Extract the (x, y) coordinate from the center of the cell holding the provided text.  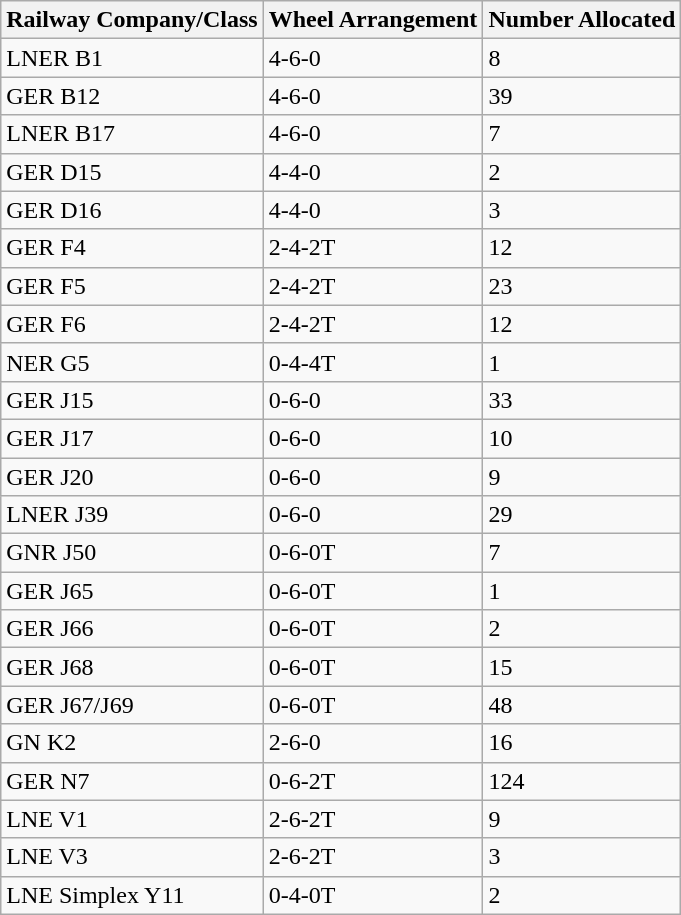
GER J65 (132, 591)
16 (582, 743)
0-4-0T (373, 895)
0-6-2T (373, 781)
GER F5 (132, 286)
GNR J50 (132, 553)
23 (582, 286)
GER J67/J69 (132, 705)
LNER J39 (132, 515)
124 (582, 781)
Wheel Arrangement (373, 20)
GER D15 (132, 172)
NER G5 (132, 362)
GER J15 (132, 400)
Number Allocated (582, 20)
GER J17 (132, 438)
15 (582, 667)
29 (582, 515)
GER F4 (132, 248)
10 (582, 438)
GER J68 (132, 667)
GER J20 (132, 477)
33 (582, 400)
0-4-4T (373, 362)
GN K2 (132, 743)
39 (582, 96)
LNE V3 (132, 857)
LNER B17 (132, 134)
GER J66 (132, 629)
LNE Simplex Y11 (132, 895)
Railway Company/Class (132, 20)
48 (582, 705)
GER B12 (132, 96)
LNE V1 (132, 819)
GER N7 (132, 781)
2-6-0 (373, 743)
8 (582, 58)
LNER B1 (132, 58)
GER F6 (132, 324)
GER D16 (132, 210)
